Return the [x, y] coordinate for the center point of the cell that contains the specified text.  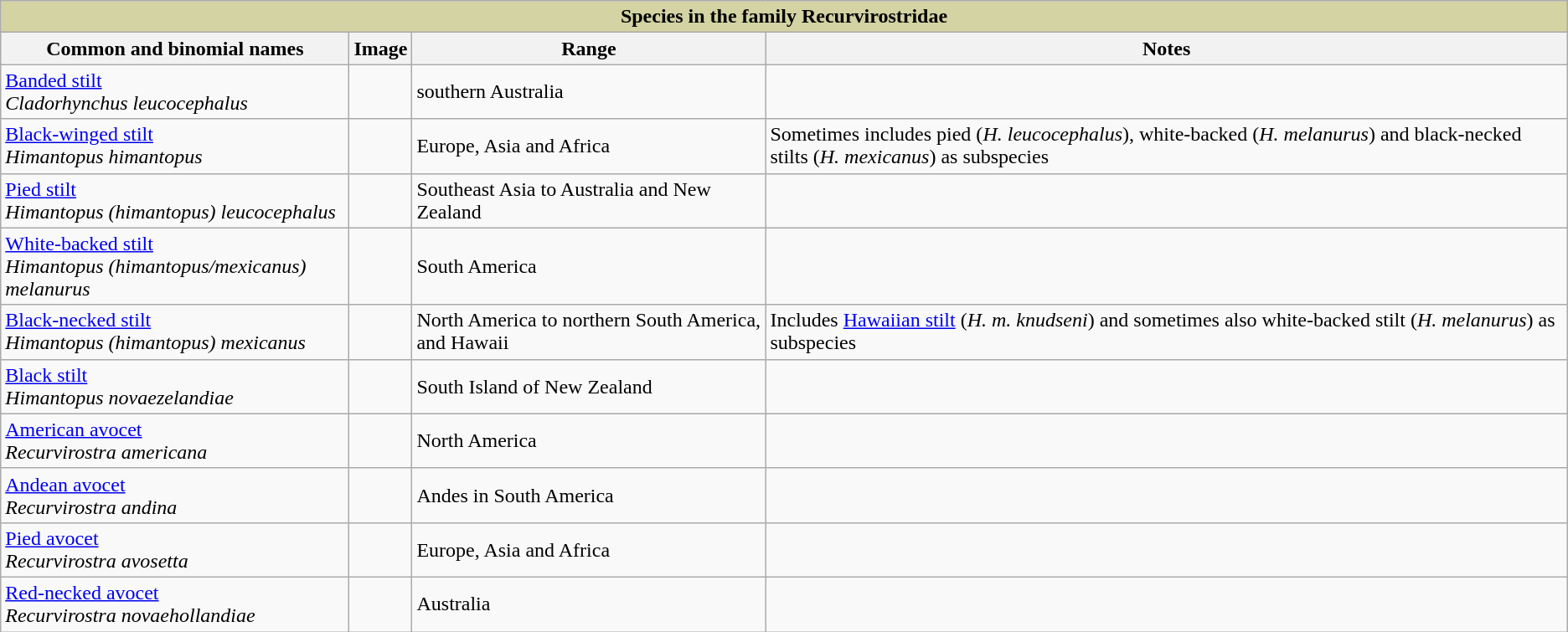
Red-necked avocetRecurvirostra novaehollandiae [175, 604]
North America [589, 440]
Sometimes includes pied (H. leucocephalus), white-backed (H. melanurus) and black-necked stilts (H. mexicanus) as subspecies [1166, 146]
Common and binomial names [175, 49]
Black stiltHimantopus novaezelandiae [175, 387]
North America to northern South America, and Hawaii [589, 331]
Banded stiltCladorhynchus leucocephalus [175, 92]
Andes in South America [589, 496]
Pied avocetRecurvirostra avosetta [175, 549]
Andean avocetRecurvirostra andina [175, 496]
Includes Hawaiian stilt (H. m. knudseni) and sometimes also white-backed stilt (H. melanurus) as subspecies [1166, 331]
American avocetRecurvirostra americana [175, 440]
White-backed stiltHimantopus (himantopus/mexicanus) melanurus [175, 266]
Black-necked stiltHimantopus (himantopus) mexicanus [175, 331]
Australia [589, 604]
Image [380, 49]
Black-winged stiltHimantopus himantopus [175, 146]
Range [589, 49]
Notes [1166, 49]
Southeast Asia to Australia and New Zealand [589, 201]
southern Australia [589, 92]
Pied stiltHimantopus (himantopus) leucocephalus [175, 201]
Species in the family Recurvirostridae [784, 17]
South America [589, 266]
South Island of New Zealand [589, 387]
